Pinpoint the cell where the given text exists, returning its (X, Y) midpoint coordinate. 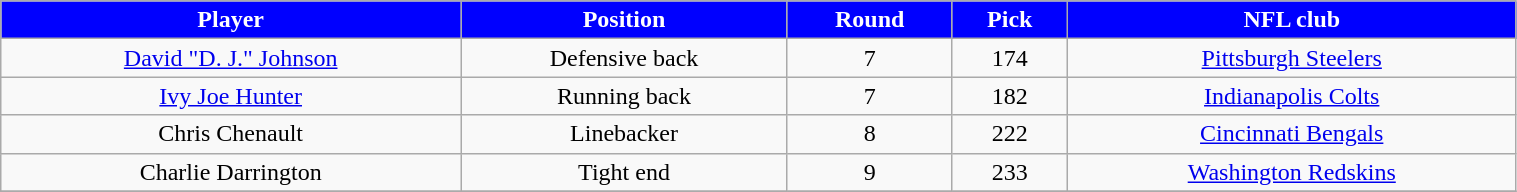
222 (1010, 134)
Round (870, 20)
Linebacker (624, 134)
Player (231, 20)
David "D. J." Johnson (231, 58)
Indianapolis Colts (1292, 96)
174 (1010, 58)
Charlie Darrington (231, 172)
Tight end (624, 172)
Pick (1010, 20)
NFL club (1292, 20)
Defensive back (624, 58)
Pittsburgh Steelers (1292, 58)
Washington Redskins (1292, 172)
Position (624, 20)
182 (1010, 96)
Chris Chenault (231, 134)
8 (870, 134)
Cincinnati Bengals (1292, 134)
9 (870, 172)
Ivy Joe Hunter (231, 96)
Running back (624, 96)
233 (1010, 172)
